Capture the cell that displays the provided text and extract its [x, y] central coordinate. 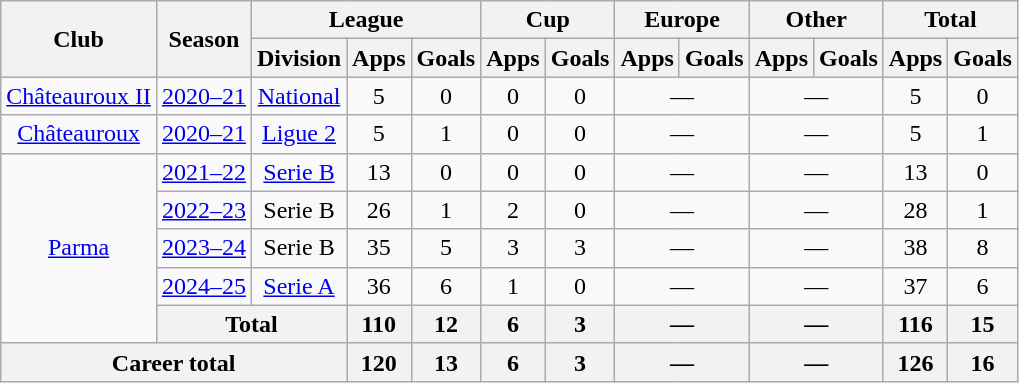
38 [915, 248]
120 [379, 362]
35 [379, 248]
Serie A [298, 286]
Season [204, 39]
League [366, 20]
Career total [174, 362]
Club [79, 39]
37 [915, 286]
Other [816, 20]
28 [915, 210]
12 [446, 324]
2021–22 [204, 172]
Cup [548, 20]
116 [915, 324]
2024–25 [204, 286]
26 [379, 210]
8 [983, 248]
36 [379, 286]
2023–24 [204, 248]
16 [983, 362]
126 [915, 362]
Ligue 2 [298, 134]
Châteauroux [79, 134]
2022–23 [204, 210]
Parma [79, 248]
National [298, 96]
Europe [682, 20]
110 [379, 324]
Châteauroux II [79, 96]
Division [298, 58]
2 [513, 210]
15 [983, 324]
